Capture the cell that displays the provided text and extract its (X, Y) central coordinate. 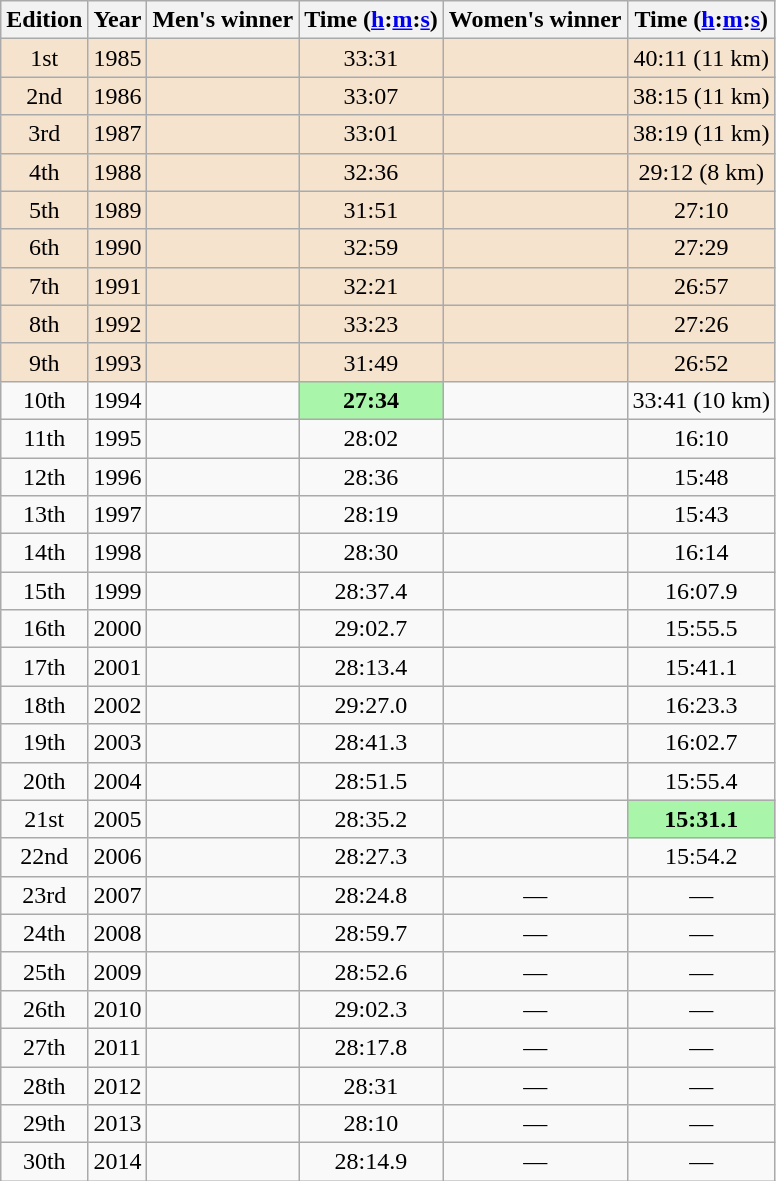
33:31 (372, 58)
27:26 (701, 324)
16:14 (701, 553)
1985 (118, 58)
29:27.0 (372, 705)
2007 (118, 895)
23rd (44, 895)
1992 (118, 324)
1st (44, 58)
1997 (118, 515)
28:36 (372, 477)
Edition (44, 20)
1994 (118, 400)
2011 (118, 1047)
15:43 (701, 515)
13th (44, 515)
26:57 (701, 286)
1986 (118, 96)
2005 (118, 819)
1990 (118, 248)
11th (44, 438)
16:10 (701, 438)
2002 (118, 705)
28:59.7 (372, 933)
2001 (118, 667)
29:12 (8 km) (701, 172)
21st (44, 819)
16:23.3 (701, 705)
29th (44, 1124)
2000 (118, 629)
9th (44, 362)
20th (44, 781)
2nd (44, 96)
16:07.9 (701, 591)
1987 (118, 134)
8th (44, 324)
24th (44, 933)
2004 (118, 781)
32:21 (372, 286)
16th (44, 629)
6th (44, 248)
15:31.1 (701, 819)
28:24.8 (372, 895)
2006 (118, 857)
27:29 (701, 248)
10th (44, 400)
29:02.3 (372, 1009)
33:07 (372, 96)
14th (44, 553)
3rd (44, 134)
22nd (44, 857)
27:34 (372, 400)
1996 (118, 477)
2003 (118, 743)
1989 (118, 210)
2014 (118, 1162)
2013 (118, 1124)
5th (44, 210)
28:13.4 (372, 667)
32:36 (372, 172)
4th (44, 172)
28:51.5 (372, 781)
Year (118, 20)
1993 (118, 362)
26:52 (701, 362)
38:15 (11 km) (701, 96)
1991 (118, 286)
28:30 (372, 553)
1999 (118, 591)
16:02.7 (701, 743)
28:17.8 (372, 1047)
27th (44, 1047)
28:31 (372, 1085)
33:23 (372, 324)
15:55.5 (701, 629)
2008 (118, 933)
Women's winner (535, 20)
40:11 (11 km) (701, 58)
30th (44, 1162)
33:41 (10 km) (701, 400)
12th (44, 477)
19th (44, 743)
31:51 (372, 210)
28th (44, 1085)
28:27.3 (372, 857)
26th (44, 1009)
28:52.6 (372, 971)
15:55.4 (701, 781)
29:02.7 (372, 629)
32:59 (372, 248)
38:19 (11 km) (701, 134)
15th (44, 591)
28:35.2 (372, 819)
31:49 (372, 362)
2012 (118, 1085)
15:54.2 (701, 857)
18th (44, 705)
15:48 (701, 477)
17th (44, 667)
25th (44, 971)
27:10 (701, 210)
1998 (118, 553)
28:10 (372, 1124)
1995 (118, 438)
Men's winner (223, 20)
28:37.4 (372, 591)
28:02 (372, 438)
28:41.3 (372, 743)
33:01 (372, 134)
2009 (118, 971)
7th (44, 286)
1988 (118, 172)
28:19 (372, 515)
2010 (118, 1009)
28:14.9 (372, 1162)
15:41.1 (701, 667)
